For the text-containing cell, return its midpoint in [x, y] coordinate format. 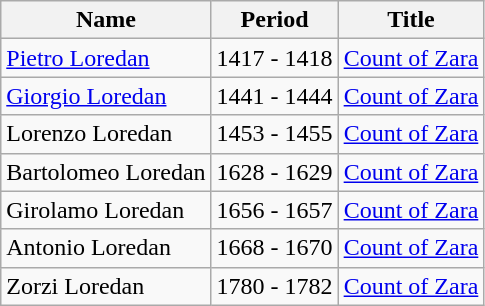
Girolamo Loredan [106, 210]
1453 - 1455 [274, 134]
1441 - 1444 [274, 96]
Name [106, 20]
1656 - 1657 [274, 210]
1668 - 1670 [274, 248]
Title [411, 20]
Period [274, 20]
Bartolomeo Loredan [106, 172]
Pietro Loredan [106, 58]
1417 - 1418 [274, 58]
1628 - 1629 [274, 172]
Giorgio Loredan [106, 96]
Lorenzo Loredan [106, 134]
1780 - 1782 [274, 286]
Antonio Loredan [106, 248]
Zorzi Loredan [106, 286]
